Search for the cell housing the specified text and yield its (x, y) center coordinate. 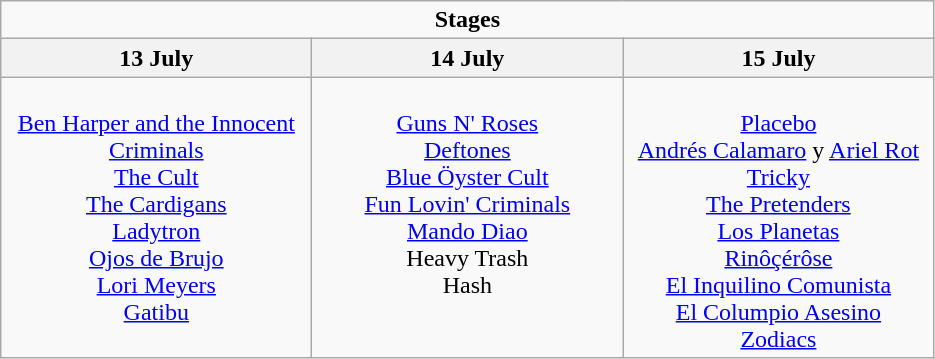
Placebo Andrés Calamaro y Ariel Rot Tricky The Pretenders Los Planetas Rinôçérôse El Inquilino Comunista El Columpio Asesino Zodiacs (778, 218)
Guns N' Roses Deftones Blue Öyster Cult Fun Lovin' Criminals Mando Diao Heavy Trash Hash (468, 218)
Stages (468, 20)
13 July (156, 58)
15 July (778, 58)
Ben Harper and the Innocent Criminals The Cult The Cardigans Ladytron Ojos de Brujo Lori Meyers Gatibu (156, 218)
14 July (468, 58)
